From the cell containing the given text, extract its center point as (X, Y) coordinate. 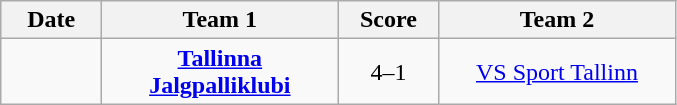
Team 2 (557, 20)
VS Sport Tallinn (557, 72)
Score (388, 20)
Team 1 (220, 20)
Date (52, 20)
Tallinna Jalgpalliklubi (220, 72)
4–1 (388, 72)
